Determine the (x, y) coordinate at the center of the cell enclosing the given text.  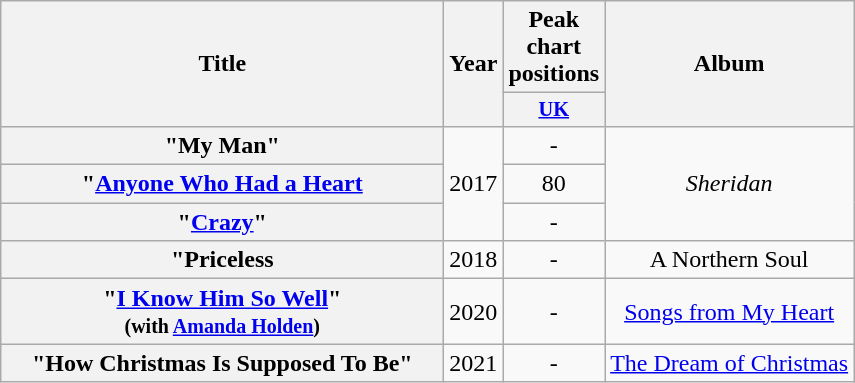
"Priceless (222, 260)
2021 (474, 363)
The Dream of Christmas (730, 363)
"My Man" (222, 145)
2018 (474, 260)
Peak chart positions (554, 47)
"I Know Him So Well"(with Amanda Holden) (222, 312)
Sheridan (730, 183)
Songs from My Heart (730, 312)
2020 (474, 312)
Title (222, 64)
"Anyone Who Had a Heart (222, 184)
"Crazy" (222, 222)
UK (554, 110)
A Northern Soul (730, 260)
"How Christmas Is Supposed To Be" (222, 363)
80 (554, 184)
Album (730, 64)
Year (474, 64)
2017 (474, 183)
